For the text-containing cell, return its midpoint in (X, Y) coordinate format. 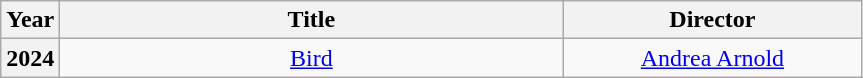
Andrea Arnold (712, 58)
Title (312, 20)
Bird (312, 58)
Director (712, 20)
Year (30, 20)
2024 (30, 58)
